Determine the (X, Y) coordinate at the center of the cell enclosing the given text.  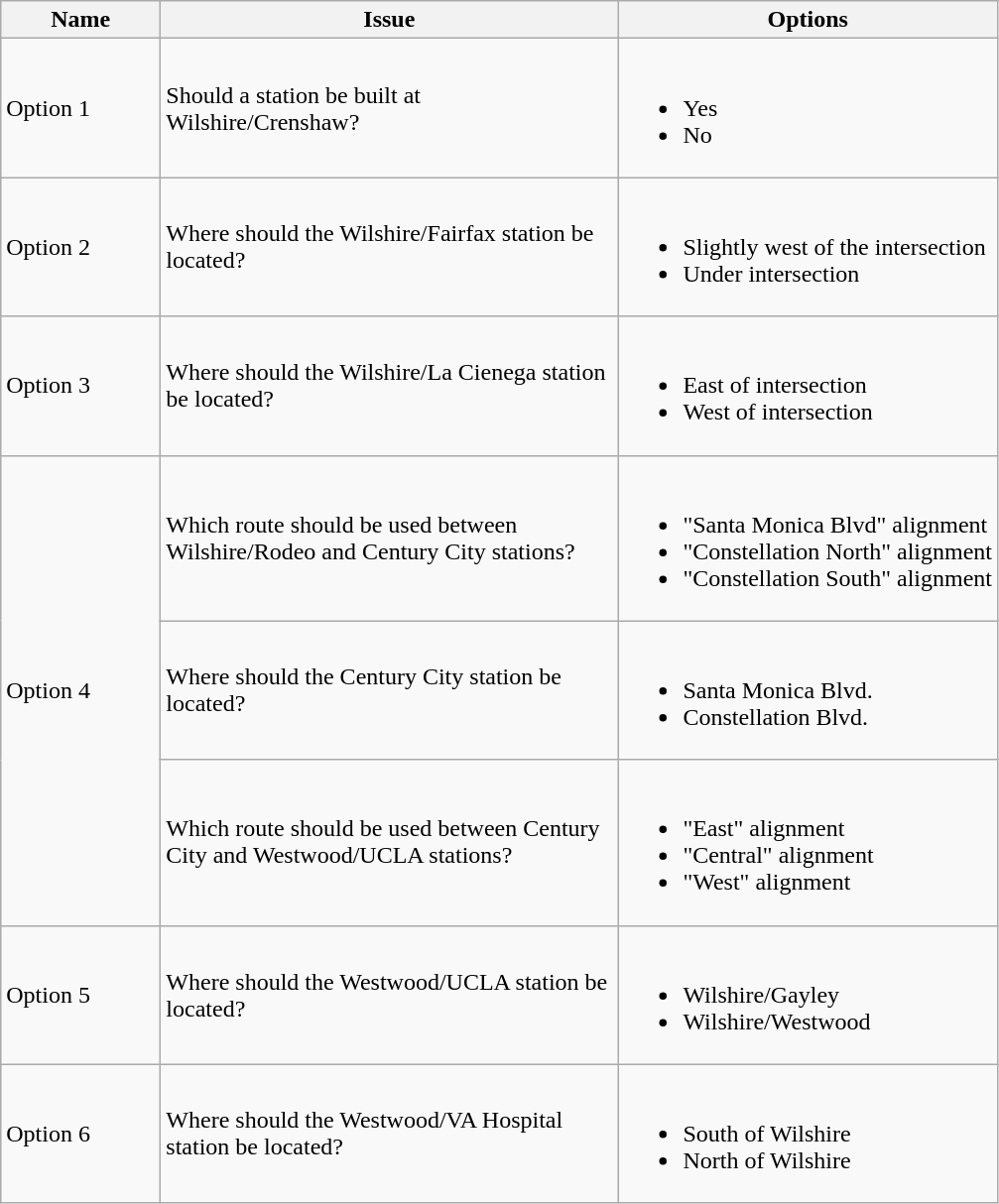
YesNo (808, 108)
Issue (389, 20)
Option 2 (81, 247)
Where should the Wilshire/Fairfax station be located? (389, 247)
Where should the Westwood/UCLA station be located? (389, 995)
Wilshire/GayleyWilshire/Westwood (808, 995)
Option 6 (81, 1134)
"East" alignment"Central" alignment"West" alignment (808, 843)
Where should the Westwood/VA Hospital station be located? (389, 1134)
Which route should be used between Century City and Westwood/UCLA stations? (389, 843)
Slightly west of the intersectionUnder intersection (808, 247)
Name (81, 20)
Option 3 (81, 386)
Where should the Wilshire/La Cienega station be located? (389, 386)
"Santa Monica Blvd" alignment"Constellation North" alignment"Constellation South" alignment (808, 538)
Santa Monica Blvd.Constellation Blvd. (808, 690)
Should a station be built at Wilshire/Crenshaw? (389, 108)
East of intersectionWest of intersection (808, 386)
Option 1 (81, 108)
Option 4 (81, 690)
Option 5 (81, 995)
Which route should be used between Wilshire/Rodeo and Century City stations? (389, 538)
South of WilshireNorth of Wilshire (808, 1134)
Options (808, 20)
Where should the Century City station be located? (389, 690)
